Determine the [X, Y] coordinate at the center of the cell enclosing the given text.  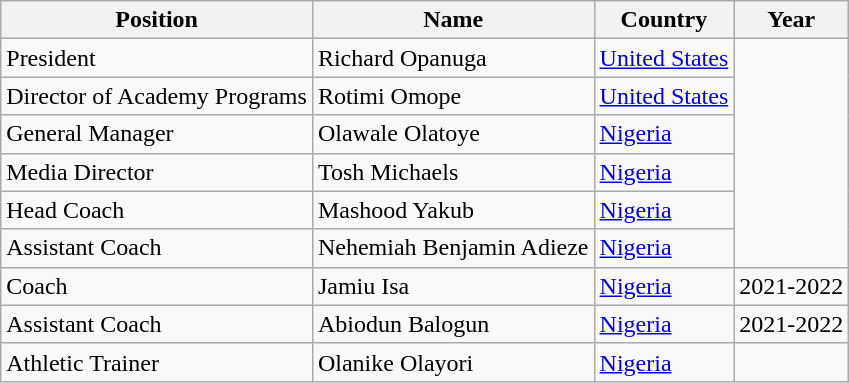
Media Director [157, 172]
Olanike Olayori [453, 362]
Head Coach [157, 210]
Position [157, 20]
Abiodun Balogun [453, 324]
Year [792, 20]
Tosh Michaels [453, 172]
Athletic Trainer [157, 362]
Olawale Olatoye [453, 134]
General Manager [157, 134]
Coach [157, 286]
Nehemiah Benjamin Adieze [453, 248]
Richard Opanuga [453, 58]
Name [453, 20]
Country [664, 20]
Jamiu Isa [453, 286]
President [157, 58]
Director of Academy Programs [157, 96]
Rotimi Omope [453, 96]
Mashood Yakub [453, 210]
